From the cell containing the given text, extract its center point as (x, y) coordinate. 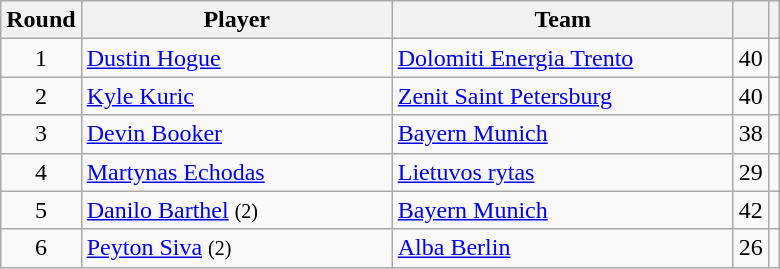
4 (41, 172)
Devin Booker (236, 134)
Zenit Saint Petersburg (562, 96)
2 (41, 96)
42 (750, 210)
Kyle Kuric (236, 96)
3 (41, 134)
Player (236, 20)
1 (41, 58)
Team (562, 20)
Alba Berlin (562, 248)
Martynas Echodas (236, 172)
26 (750, 248)
Peyton Siva (2) (236, 248)
Round (41, 20)
38 (750, 134)
6 (41, 248)
Dolomiti Energia Trento (562, 58)
Lietuvos rytas (562, 172)
Dustin Hogue (236, 58)
Danilo Barthel (2) (236, 210)
29 (750, 172)
5 (41, 210)
